Extract the [X, Y] coordinate from the center of the cell holding the provided text.  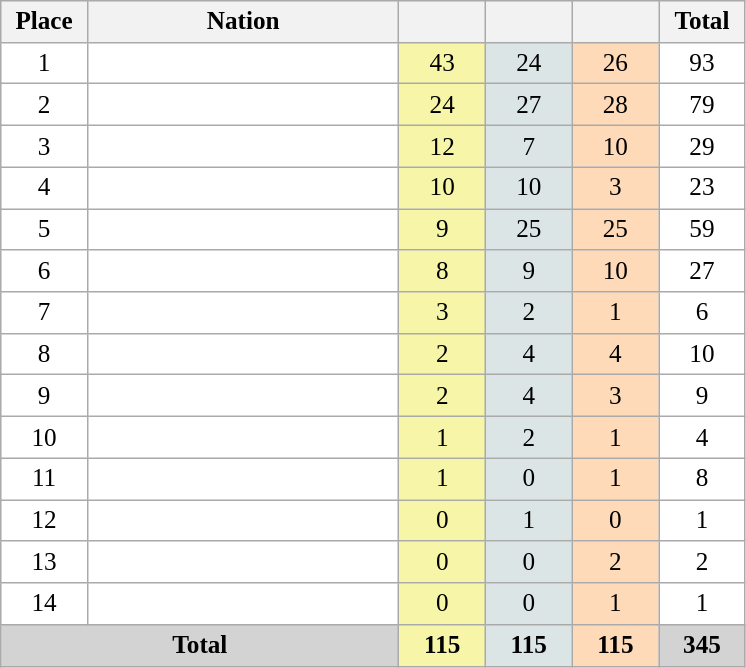
29 [702, 146]
59 [702, 229]
11 [44, 479]
93 [702, 63]
Place [44, 22]
79 [702, 105]
345 [702, 645]
26 [616, 63]
23 [702, 188]
5 [44, 229]
14 [44, 604]
Nation [243, 22]
13 [44, 562]
28 [616, 105]
43 [442, 63]
